Return the [X, Y] coordinate for the center point of the cell that contains the specified text.  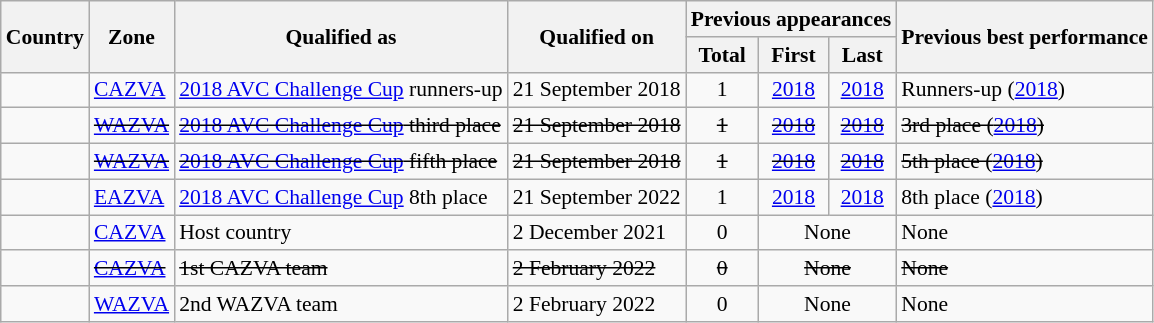
8th place (2018) [1024, 197]
Runners-up (2018) [1024, 90]
2018 AVC Challenge Cup third place [341, 126]
Qualified as [341, 36]
EAZVA [132, 197]
21 September 2022 [597, 197]
Total [722, 55]
Previous appearances [792, 19]
Country [45, 36]
Last [862, 55]
5th place (2018) [1024, 162]
2nd WAZVA team [341, 304]
3rd place (2018) [1024, 126]
Qualified on [597, 36]
1st CAZVA team [341, 269]
Zone [132, 36]
2018 AVC Challenge Cup fifth place [341, 162]
Host country [341, 233]
Previous best performance [1024, 36]
First [794, 55]
2018 AVC Challenge Cup 8th place [341, 197]
2 December 2021 [597, 233]
2018 AVC Challenge Cup runners-up [341, 90]
